Find where the given text appears and provide that cell's center as (x, y) coordinate. 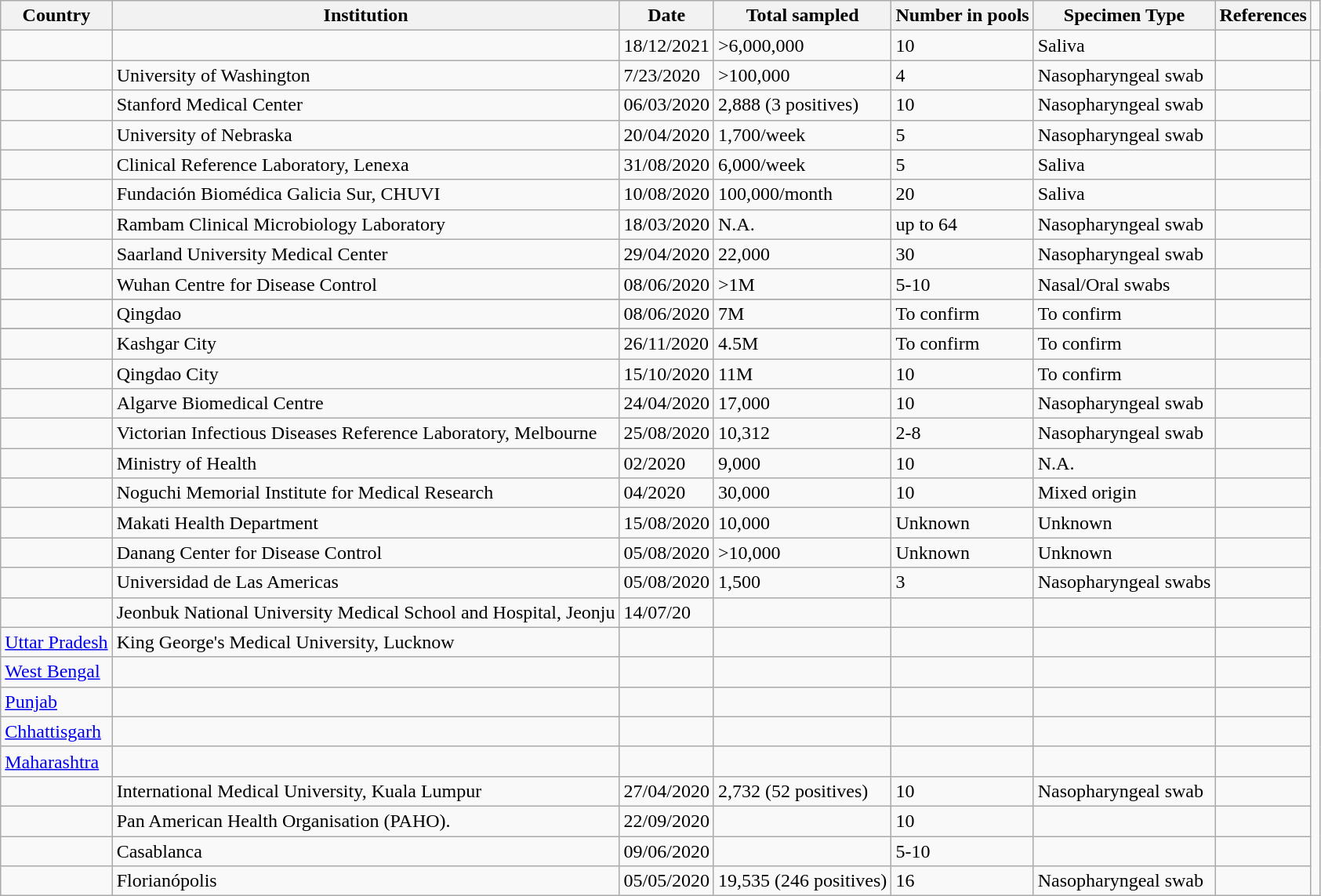
18/03/2020 (666, 224)
10/08/2020 (666, 194)
100,000/month (802, 194)
References (1264, 16)
10,312 (802, 433)
Total sampled (802, 16)
Specimen Type (1124, 16)
20 (963, 194)
22,000 (802, 254)
25/08/2020 (666, 433)
Maharashtra (56, 761)
Ministry of Health (365, 463)
Chhattisgarh (56, 731)
Universidad de Las Americas (365, 582)
2,888 (3 positives) (802, 105)
05/05/2020 (666, 881)
15/10/2020 (666, 374)
Fundación Biomédica Galicia Sur, CHUVI (365, 194)
1,700/week (802, 135)
4 (963, 75)
Victorian Infectious Diseases Reference Laboratory, Melbourne (365, 433)
Jeonbuk National University Medical School and Hospital, Jeonju (365, 612)
Algarve Biomedical Centre (365, 404)
6,000/week (802, 165)
>6,000,000 (802, 45)
18/12/2021 (666, 45)
King George's Medical University, Lucknow (365, 642)
06/03/2020 (666, 105)
9,000 (802, 463)
20/04/2020 (666, 135)
Florianópolis (365, 881)
26/11/2020 (666, 343)
Number in pools (963, 16)
Punjab (56, 702)
Institution (365, 16)
3 (963, 582)
10,000 (802, 523)
University of Washington (365, 75)
Wuhan Centre for Disease Control (365, 284)
Danang Center for Disease Control (365, 553)
up to 64 (963, 224)
Nasal/Oral swabs (1124, 284)
30 (963, 254)
West Bengal (56, 672)
>100,000 (802, 75)
Uttar Pradesh (56, 642)
15/08/2020 (666, 523)
Clinical Reference Laboratory, Lenexa (365, 165)
09/06/2020 (666, 851)
16 (963, 881)
29/04/2020 (666, 254)
Date (666, 16)
Rambam Clinical Microbiology Laboratory (365, 224)
4.5M (802, 343)
Country (56, 16)
Nasopharyngeal swabs (1124, 582)
Kashgar City (365, 343)
24/04/2020 (666, 404)
30,000 (802, 493)
7M (802, 314)
22/09/2020 (666, 821)
Noguchi Memorial Institute for Medical Research (365, 493)
>10,000 (802, 553)
Casablanca (365, 851)
1,500 (802, 582)
Mixed origin (1124, 493)
Pan American Health Organisation (PAHO). (365, 821)
University of Nebraska (365, 135)
31/08/2020 (666, 165)
2-8 (963, 433)
19,535 (246 positives) (802, 881)
>1M (802, 284)
Saarland University Medical Center (365, 254)
27/04/2020 (666, 791)
2,732 (52 positives) (802, 791)
7/23/2020 (666, 75)
Makati Health Department (365, 523)
Stanford Medical Center (365, 105)
04/2020 (666, 493)
14/07/20 (666, 612)
17,000 (802, 404)
11M (802, 374)
International Medical University, Kuala Lumpur (365, 791)
02/2020 (666, 463)
Qingdao City (365, 374)
Qingdao (365, 314)
